Output the [x, y] coordinate of the center of the cell containing the given text.  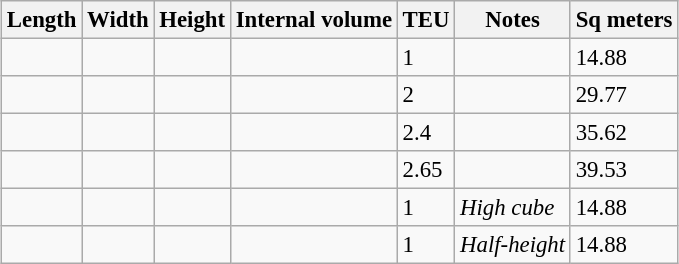
29.77 [624, 95]
Internal volume [314, 20]
2.4 [426, 133]
Width [118, 20]
Length [42, 20]
Height [192, 20]
2.65 [426, 170]
39.53 [624, 170]
35.62 [624, 133]
Notes [513, 20]
TEU [426, 20]
2 [426, 95]
Half-height [513, 245]
Sq meters [624, 20]
High cube [513, 208]
